For the text-containing cell, return its midpoint in (x, y) coordinate format. 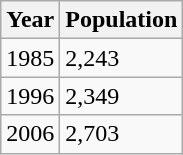
2,243 (122, 58)
Population (122, 20)
Year (30, 20)
2006 (30, 134)
2,703 (122, 134)
1996 (30, 96)
2,349 (122, 96)
1985 (30, 58)
